Identify which cell holds the provided text, then report its [x, y] central coordinate. 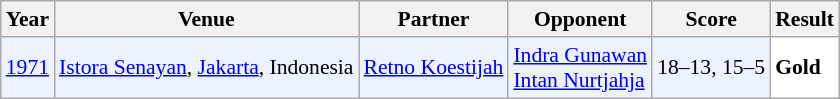
Result [804, 19]
Retno Koestijah [434, 68]
Gold [804, 68]
Istora Senayan, Jakarta, Indonesia [206, 68]
Score [711, 19]
Partner [434, 19]
Year [28, 19]
18–13, 15–5 [711, 68]
Venue [206, 19]
Indra Gunawan Intan Nurtjahja [580, 68]
1971 [28, 68]
Opponent [580, 19]
